Extract the (X, Y) coordinate from the center of the cell holding the provided text.  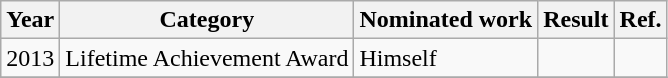
Ref. (640, 20)
Nominated work (446, 20)
Himself (446, 58)
Category (207, 20)
Lifetime Achievement Award (207, 58)
2013 (30, 58)
Year (30, 20)
Result (576, 20)
